Provide the (x, y) coordinate of the cell's center where the given text is located.  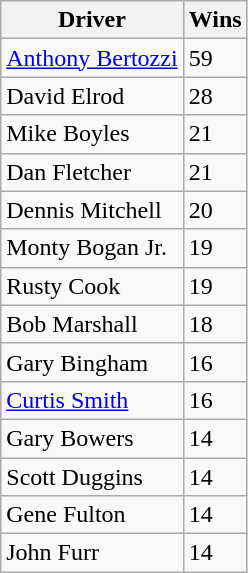
Dennis Mitchell (92, 210)
20 (215, 210)
Gene Fulton (92, 515)
Mike Boyles (92, 134)
Bob Marshall (92, 324)
28 (215, 96)
Scott Duggins (92, 477)
Wins (215, 20)
Driver (92, 20)
Anthony Bertozzi (92, 58)
Rusty Cook (92, 286)
Dan Fletcher (92, 172)
John Furr (92, 553)
Gary Bingham (92, 362)
59 (215, 58)
18 (215, 324)
Monty Bogan Jr. (92, 248)
Curtis Smith (92, 400)
David Elrod (92, 96)
Gary Bowers (92, 438)
